Determine the (x, y) coordinate at the center of the cell enclosing the given text.  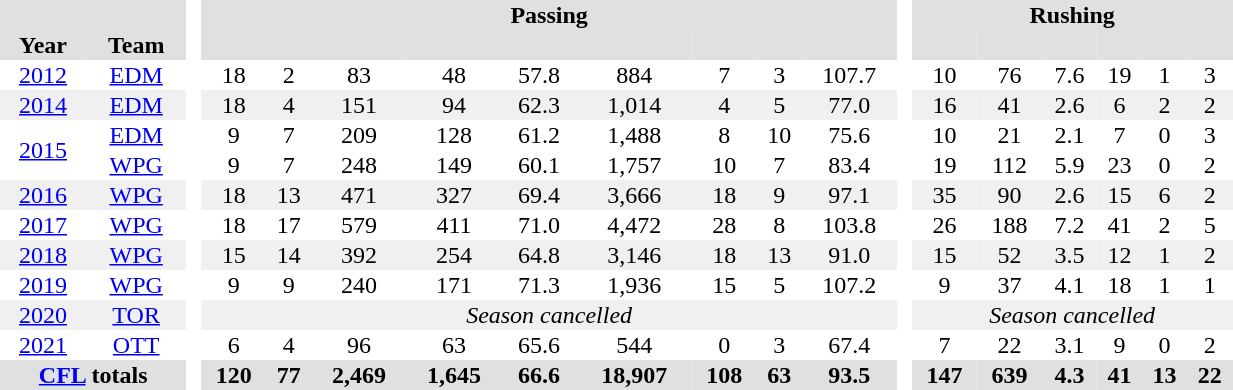
83.4 (850, 165)
Year (43, 45)
107.2 (850, 285)
120 (234, 375)
209 (358, 135)
2014 (43, 105)
471 (358, 195)
2021 (43, 345)
248 (358, 165)
1,014 (634, 105)
2012 (43, 75)
4.3 (1070, 375)
18,907 (634, 375)
7.2 (1070, 225)
71.0 (540, 225)
69.4 (540, 195)
CFL totals (93, 375)
2015 (43, 150)
3.1 (1070, 345)
71.3 (540, 285)
TOR (136, 315)
96 (358, 345)
3.5 (1070, 255)
48 (454, 75)
149 (454, 165)
151 (358, 105)
12 (1120, 255)
1,936 (634, 285)
240 (358, 285)
OTT (136, 345)
3,146 (634, 255)
411 (454, 225)
107.7 (850, 75)
66.6 (540, 375)
65.6 (540, 345)
7.6 (1070, 75)
61.2 (540, 135)
579 (358, 225)
23 (1120, 165)
37 (1010, 285)
1,757 (634, 165)
5.9 (1070, 165)
60.1 (540, 165)
57.8 (540, 75)
2020 (43, 315)
103.8 (850, 225)
2,469 (358, 375)
94 (454, 105)
62.3 (540, 105)
75.6 (850, 135)
884 (634, 75)
3,666 (634, 195)
112 (1010, 165)
28 (724, 225)
2017 (43, 225)
93.5 (850, 375)
91.0 (850, 255)
26 (944, 225)
171 (454, 285)
83 (358, 75)
1,488 (634, 135)
188 (1010, 225)
90 (1010, 195)
108 (724, 375)
76 (1010, 75)
4.1 (1070, 285)
Team (136, 45)
2019 (43, 285)
327 (454, 195)
35 (944, 195)
64.8 (540, 255)
21 (1010, 135)
1,645 (454, 375)
4,472 (634, 225)
67.4 (850, 345)
52 (1010, 255)
2016 (43, 195)
14 (288, 255)
16 (944, 105)
17 (288, 225)
Passing (549, 15)
Rushing (1072, 15)
392 (358, 255)
147 (944, 375)
128 (454, 135)
639 (1010, 375)
77 (288, 375)
2018 (43, 255)
254 (454, 255)
544 (634, 345)
97.1 (850, 195)
2.1 (1070, 135)
77.0 (850, 105)
